Search for the cell housing the specified text and yield its [x, y] center coordinate. 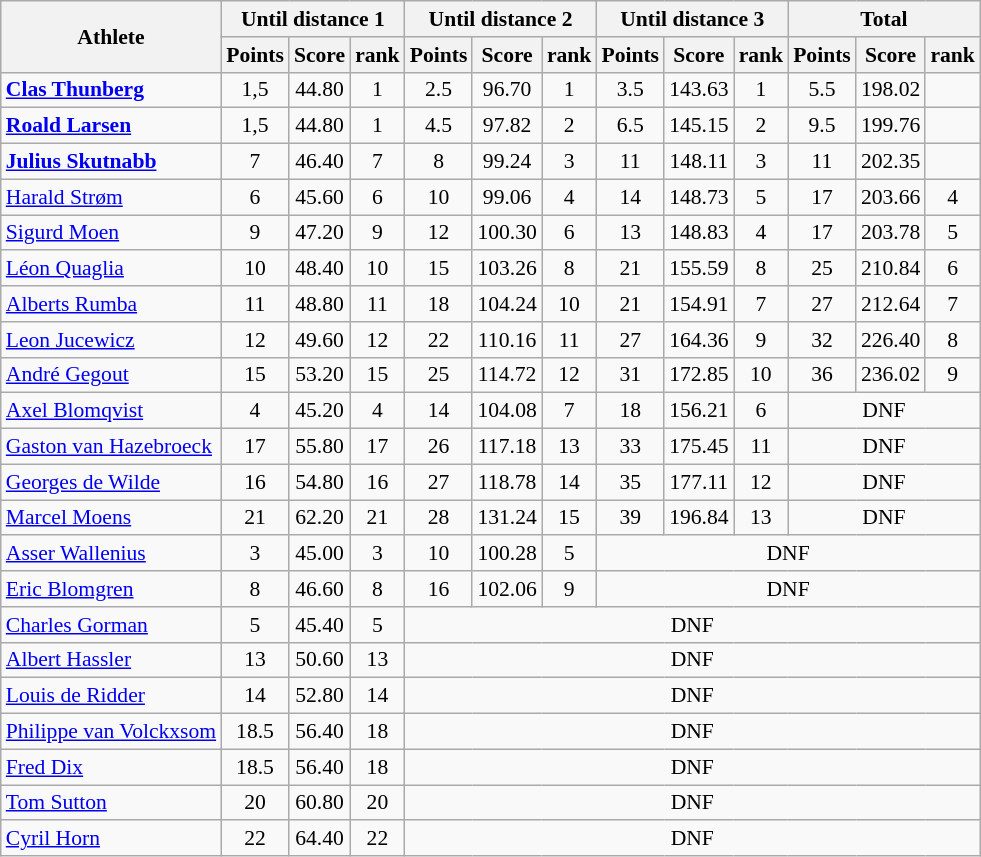
196.84 [698, 518]
103.26 [506, 269]
Marcel Moens [111, 518]
36 [822, 375]
Tom Sutton [111, 803]
96.70 [506, 90]
148.73 [698, 197]
64.40 [320, 839]
100.28 [506, 554]
104.08 [506, 411]
52.80 [320, 696]
203.66 [890, 197]
54.80 [320, 482]
118.78 [506, 482]
39 [630, 518]
Roald Larsen [111, 126]
199.76 [890, 126]
31 [630, 375]
99.24 [506, 162]
47.20 [320, 233]
148.83 [698, 233]
143.63 [698, 90]
45.40 [320, 625]
97.82 [506, 126]
Fred Dix [111, 767]
55.80 [320, 447]
49.60 [320, 340]
155.59 [698, 269]
154.91 [698, 304]
45.00 [320, 554]
Léon Quaglia [111, 269]
Albert Hassler [111, 660]
177.11 [698, 482]
110.16 [506, 340]
Asser Wallenius [111, 554]
100.30 [506, 233]
114.72 [506, 375]
Eric Blomgren [111, 589]
3.5 [630, 90]
102.06 [506, 589]
Clas Thunberg [111, 90]
172.85 [698, 375]
Philippe van Volckxsom [111, 732]
Sigurd Moen [111, 233]
53.20 [320, 375]
Total [884, 19]
210.84 [890, 269]
46.40 [320, 162]
45.20 [320, 411]
45.60 [320, 197]
198.02 [890, 90]
32 [822, 340]
156.21 [698, 411]
145.15 [698, 126]
Until distance 1 [313, 19]
62.20 [320, 518]
9.5 [822, 126]
33 [630, 447]
226.40 [890, 340]
60.80 [320, 803]
2.5 [439, 90]
203.78 [890, 233]
Until distance 3 [692, 19]
28 [439, 518]
35 [630, 482]
Athlete [111, 36]
131.24 [506, 518]
46.60 [320, 589]
4.5 [439, 126]
Alberts Rumba [111, 304]
236.02 [890, 375]
6.5 [630, 126]
Leon Jucewicz [111, 340]
50.60 [320, 660]
Axel Blomqvist [111, 411]
Louis de Ridder [111, 696]
148.11 [698, 162]
48.80 [320, 304]
Julius Skutnabb [111, 162]
212.64 [890, 304]
Until distance 2 [501, 19]
164.36 [698, 340]
André Gegout [111, 375]
48.40 [320, 269]
99.06 [506, 197]
175.45 [698, 447]
202.35 [890, 162]
26 [439, 447]
104.24 [506, 304]
Harald Strøm [111, 197]
Georges de Wilde [111, 482]
Charles Gorman [111, 625]
Cyril Horn [111, 839]
5.5 [822, 90]
Gaston van Hazebroeck [111, 447]
117.18 [506, 447]
